Identify which cell holds the provided text, then report its (X, Y) central coordinate. 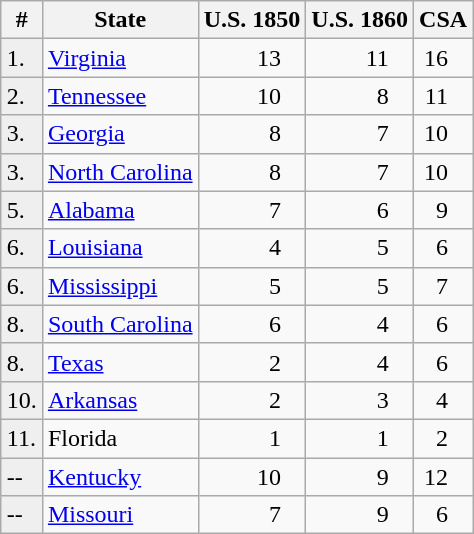
State (120, 20)
Missouri (120, 515)
16 (444, 58)
5. (22, 210)
# (22, 20)
Arkansas (120, 400)
10. (22, 400)
12 (444, 477)
Florida (120, 438)
Georgia (120, 134)
U.S. 1850 (252, 20)
CSA (444, 20)
1. (22, 58)
Tennessee (120, 96)
Kentucky (120, 477)
3 (360, 400)
North Carolina (120, 172)
South Carolina (120, 324)
13 (252, 58)
2. (22, 96)
U.S. 1860 (360, 20)
Texas (120, 362)
11. (22, 438)
Alabama (120, 210)
Virginia (120, 58)
Mississippi (120, 286)
Louisiana (120, 248)
